Identify which cell holds the provided text, then report its (x, y) central coordinate. 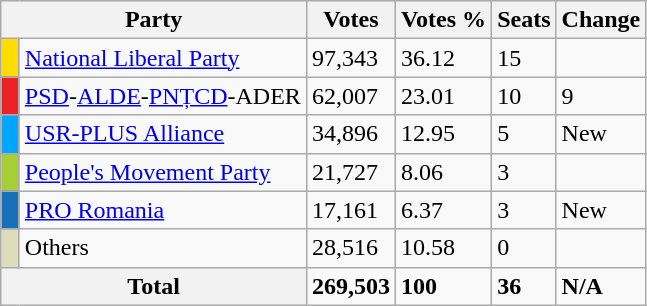
100 (443, 286)
Total (154, 286)
Seats (524, 20)
28,516 (350, 248)
Change (601, 20)
PRO Romania (162, 210)
36.12 (443, 58)
5 (524, 134)
PSD-ALDE-PNȚCD-ADER (162, 96)
62,007 (350, 96)
N/A (601, 286)
Votes % (443, 20)
0 (524, 248)
36 (524, 286)
97,343 (350, 58)
10.58 (443, 248)
269,503 (350, 286)
Party (154, 20)
10 (524, 96)
17,161 (350, 210)
People's Movement Party (162, 172)
12.95 (443, 134)
8.06 (443, 172)
6.37 (443, 210)
9 (601, 96)
USR-PLUS Alliance (162, 134)
Votes (350, 20)
15 (524, 58)
21,727 (350, 172)
Others (162, 248)
National Liberal Party (162, 58)
34,896 (350, 134)
23.01 (443, 96)
